Return (X, Y) of the center of cell containing provided text 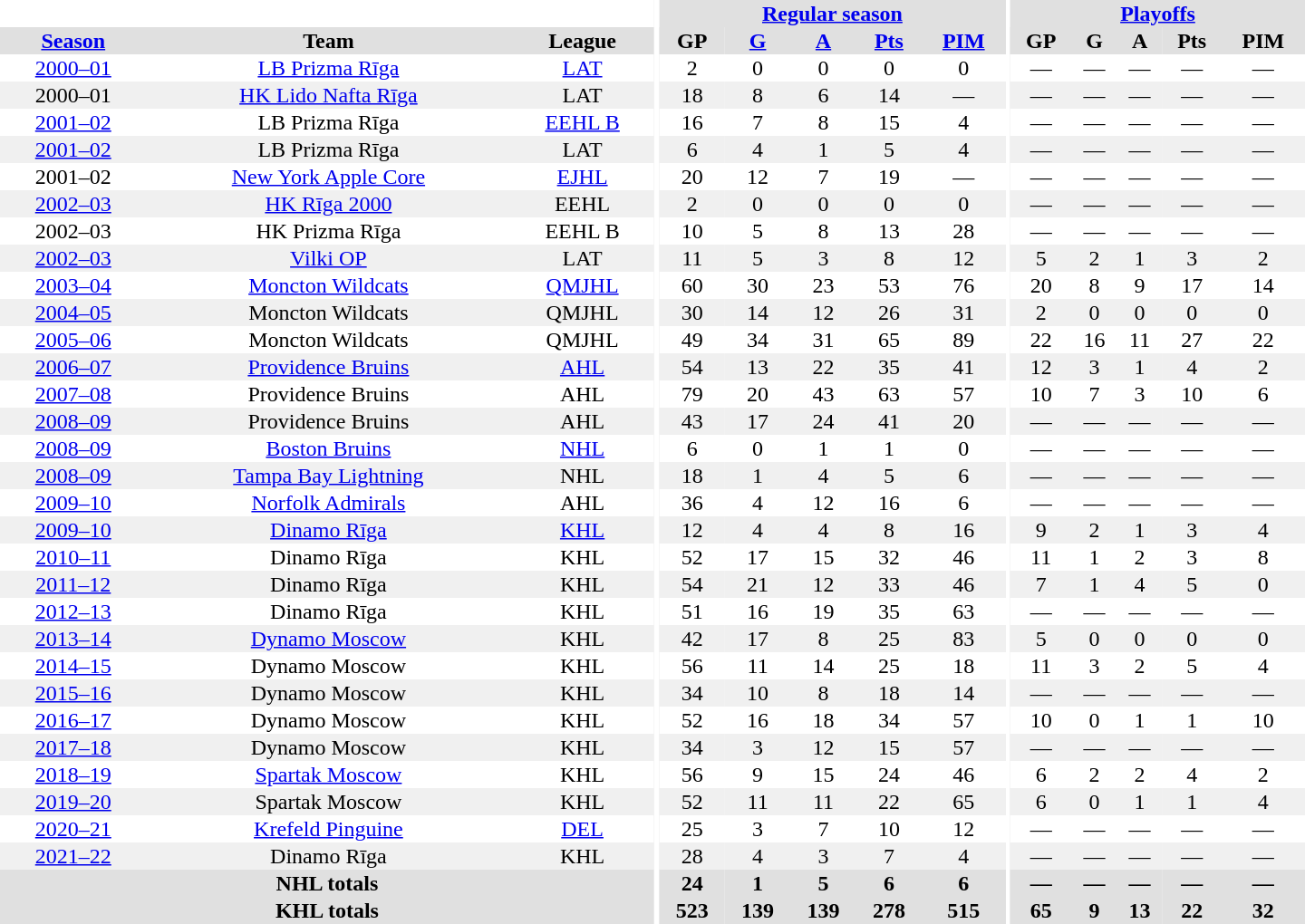
23 (823, 285)
36 (691, 503)
2007–08 (73, 394)
53 (889, 285)
League (582, 41)
2020–21 (73, 829)
HK Rīga 2000 (329, 204)
2003–04 (73, 285)
27 (1193, 340)
2015–16 (73, 693)
2005–06 (73, 340)
NHL totals (327, 883)
KHL totals (327, 910)
33 (889, 584)
49 (691, 340)
2011–12 (73, 584)
Season (73, 41)
2004–05 (73, 313)
EEHL (582, 204)
New York Apple Core (329, 177)
Krefeld Pinguine (329, 829)
HK Lido Nafta Rīga (329, 95)
2016–17 (73, 720)
Team (329, 41)
26 (889, 313)
Vilki OP (329, 258)
Norfolk Admirals (329, 503)
Regular season (832, 14)
Boston Bruins (329, 448)
DEL (582, 829)
89 (963, 340)
2006–07 (73, 367)
51 (691, 611)
2018–19 (73, 775)
60 (691, 285)
83 (963, 639)
2013–14 (73, 639)
278 (889, 910)
2010–11 (73, 557)
523 (691, 910)
Playoffs (1158, 14)
2014–15 (73, 666)
2019–20 (73, 802)
21 (758, 584)
76 (963, 285)
515 (963, 910)
2012–13 (73, 611)
HK Prizma Rīga (329, 231)
2021–22 (73, 856)
79 (691, 394)
EJHL (582, 177)
42 (691, 639)
2017–18 (73, 747)
Tampa Bay Lightning (329, 476)
